From the cell containing the given text, extract its center point as (X, Y) coordinate. 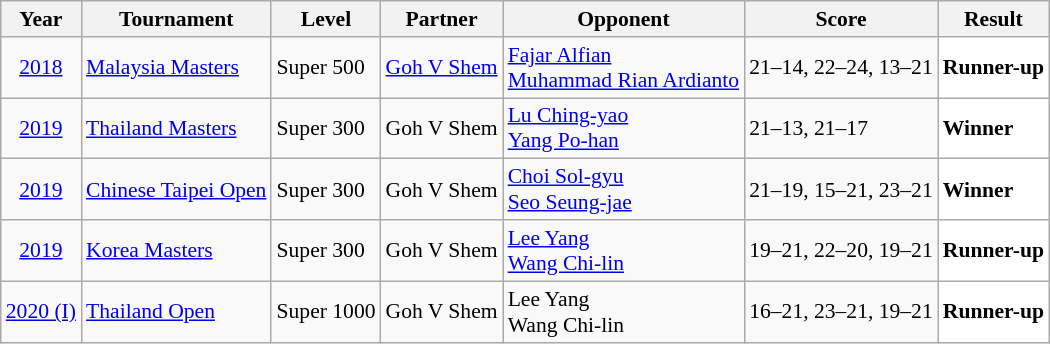
Opponent (624, 19)
Score (841, 19)
Fajar Alfian Muhammad Rian Ardianto (624, 68)
2018 (41, 68)
Super 500 (326, 68)
16–21, 23–21, 19–21 (841, 312)
Malaysia Masters (176, 68)
Korea Masters (176, 250)
2020 (I) (41, 312)
Thailand Masters (176, 128)
Lu Ching-yao Yang Po-han (624, 128)
Super 1000 (326, 312)
21–13, 21–17 (841, 128)
21–14, 22–24, 13–21 (841, 68)
Thailand Open (176, 312)
Choi Sol-gyu Seo Seung-jae (624, 190)
Year (41, 19)
Partner (442, 19)
19–21, 22–20, 19–21 (841, 250)
Level (326, 19)
21–19, 15–21, 23–21 (841, 190)
Chinese Taipei Open (176, 190)
Tournament (176, 19)
Result (994, 19)
